Detect which cell encompasses the target text, then output its [x, y] center coordinate. 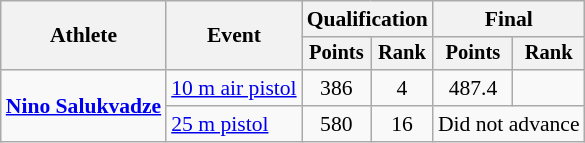
10 m air pistol [234, 88]
16 [402, 124]
Did not advance [509, 124]
Event [234, 36]
386 [336, 88]
25 m pistol [234, 124]
4 [402, 88]
580 [336, 124]
Qualification [368, 19]
Athlete [84, 36]
Final [509, 19]
487.4 [473, 88]
Nino Salukvadze [84, 106]
